For the text-containing cell, return its midpoint in [X, Y] coordinate format. 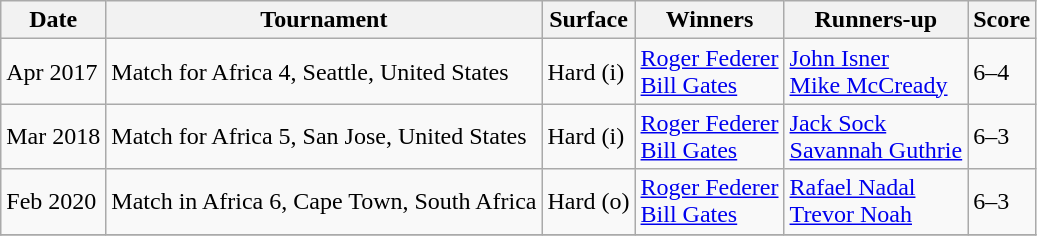
Match for Africa 5, San Jose, United States [324, 136]
Hard (o) [588, 202]
Runners-up [876, 20]
Match for Africa 4, Seattle, United States [324, 72]
Jack Sock Savannah Guthrie [876, 136]
6–4 [1002, 72]
Rafael Nadal Trevor Noah [876, 202]
Tournament [324, 20]
Winners [710, 20]
Feb 2020 [54, 202]
Apr 2017 [54, 72]
Mar 2018 [54, 136]
Date [54, 20]
Match in Africa 6, Cape Town, South Africa [324, 202]
Score [1002, 20]
John Isner Mike McCready [876, 72]
Surface [588, 20]
